Extract the (x, y) coordinate from the center of the cell holding the provided text.  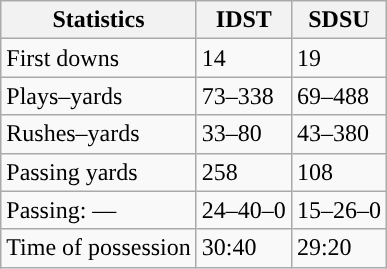
15–26–0 (338, 210)
Statistics (99, 20)
24–40–0 (244, 210)
SDSU (338, 20)
33–80 (244, 134)
258 (244, 172)
73–338 (244, 96)
29:20 (338, 248)
30:40 (244, 248)
19 (338, 58)
14 (244, 58)
Plays–yards (99, 96)
Rushes–yards (99, 134)
First downs (99, 58)
108 (338, 172)
Passing yards (99, 172)
Passing: –– (99, 210)
43–380 (338, 134)
IDST (244, 20)
69–488 (338, 96)
Time of possession (99, 248)
